From the cell containing the given text, extract its center point as (X, Y) coordinate. 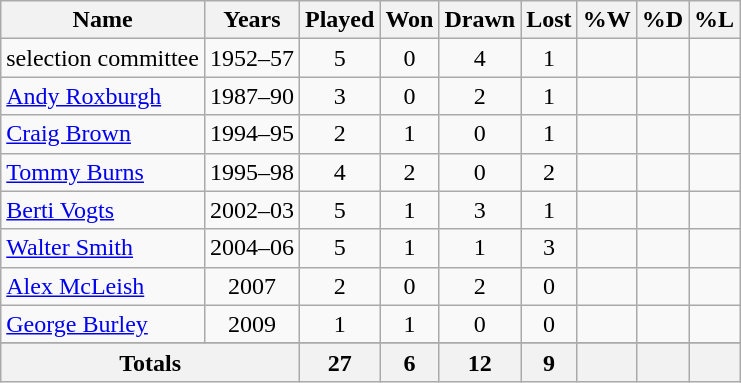
1987–90 (252, 96)
1994–95 (252, 134)
Years (252, 20)
1995–98 (252, 172)
2009 (252, 324)
12 (480, 362)
George Burley (103, 324)
Totals (150, 362)
%L (714, 20)
Andy Roxburgh (103, 96)
2002–03 (252, 210)
Name (103, 20)
Alex McLeish (103, 286)
1952–57 (252, 58)
Played (339, 20)
Walter Smith (103, 248)
2007 (252, 286)
Berti Vogts (103, 210)
27 (339, 362)
Drawn (480, 20)
Tommy Burns (103, 172)
Won (410, 20)
%D (662, 20)
Craig Brown (103, 134)
2004–06 (252, 248)
Lost (549, 20)
9 (549, 362)
%W (606, 20)
6 (410, 362)
selection committee (103, 58)
